Find where the given text appears and provide that cell's center as (x, y) coordinate. 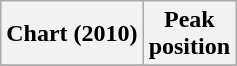
Peak position (189, 34)
Chart (2010) (72, 34)
